Capture the cell that displays the provided text and extract its [X, Y] central coordinate. 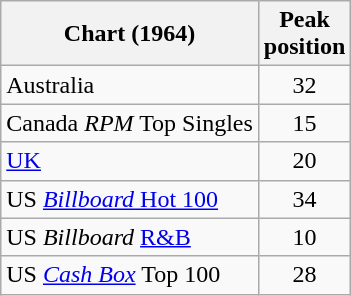
10 [304, 237]
US Cash Box Top 100 [130, 275]
28 [304, 275]
Australia [130, 85]
32 [304, 85]
Chart (1964) [130, 34]
US Billboard R&B [130, 237]
20 [304, 161]
15 [304, 123]
UK [130, 161]
Canada RPM Top Singles [130, 123]
US Billboard Hot 100 [130, 199]
34 [304, 199]
Peakposition [304, 34]
